Search for the cell housing the specified text and yield its (x, y) center coordinate. 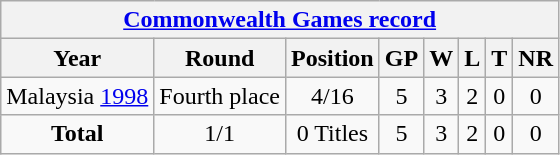
L (472, 58)
Year (78, 58)
Total (78, 134)
1/1 (220, 134)
W (442, 58)
4/16 (332, 96)
Fourth place (220, 96)
Commonwealth Games record (280, 20)
GP (401, 58)
T (500, 58)
Round (220, 58)
Position (332, 58)
0 Titles (332, 134)
NR (536, 58)
Malaysia 1998 (78, 96)
